Pinpoint the cell where the given text exists, returning its (X, Y) midpoint coordinate. 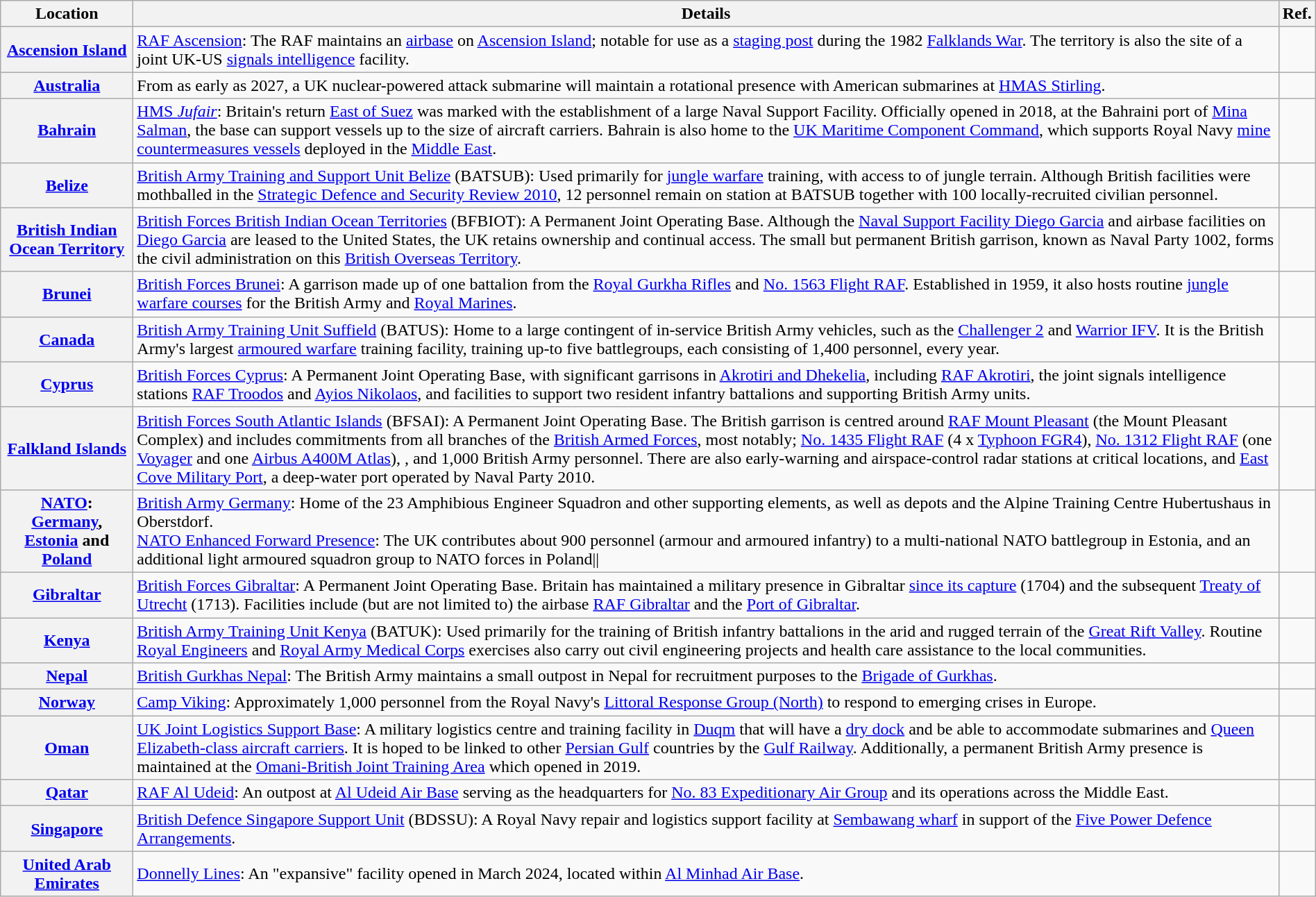
From as early as 2027, a UK nuclear-powered attack submarine will maintain a rotational presence with American submarines at HMAS Stirling. (706, 85)
Camp Viking: Approximately 1,000 personnel from the Royal Navy's Littoral Response Group (North) to respond to emerging crises in Europe. (706, 703)
Australia (67, 85)
Ref. (1297, 14)
Donnelly Lines: An "expansive" facility opened in March 2024, located within Al Minhad Air Base. (706, 873)
Oman (67, 748)
Cyprus (67, 385)
Singapore (67, 829)
Brunei (67, 294)
Norway (67, 703)
Belize (67, 185)
NATO: Germany, Estonia and Poland (67, 530)
British Indian Ocean Territory (67, 240)
United Arab Emirates (67, 873)
Gibraltar (67, 594)
Nepal (67, 676)
Location (67, 14)
Kenya (67, 640)
Falkland Islands (67, 448)
British Gurkhas Nepal: The British Army maintains a small outpost in Nepal for recruitment purposes to the Brigade of Gurkhas. (706, 676)
Bahrain (67, 131)
Ascension Island (67, 50)
Canada (67, 339)
Details (706, 14)
Qatar (67, 793)
